Identify which cell holds the provided text, then report its [x, y] central coordinate. 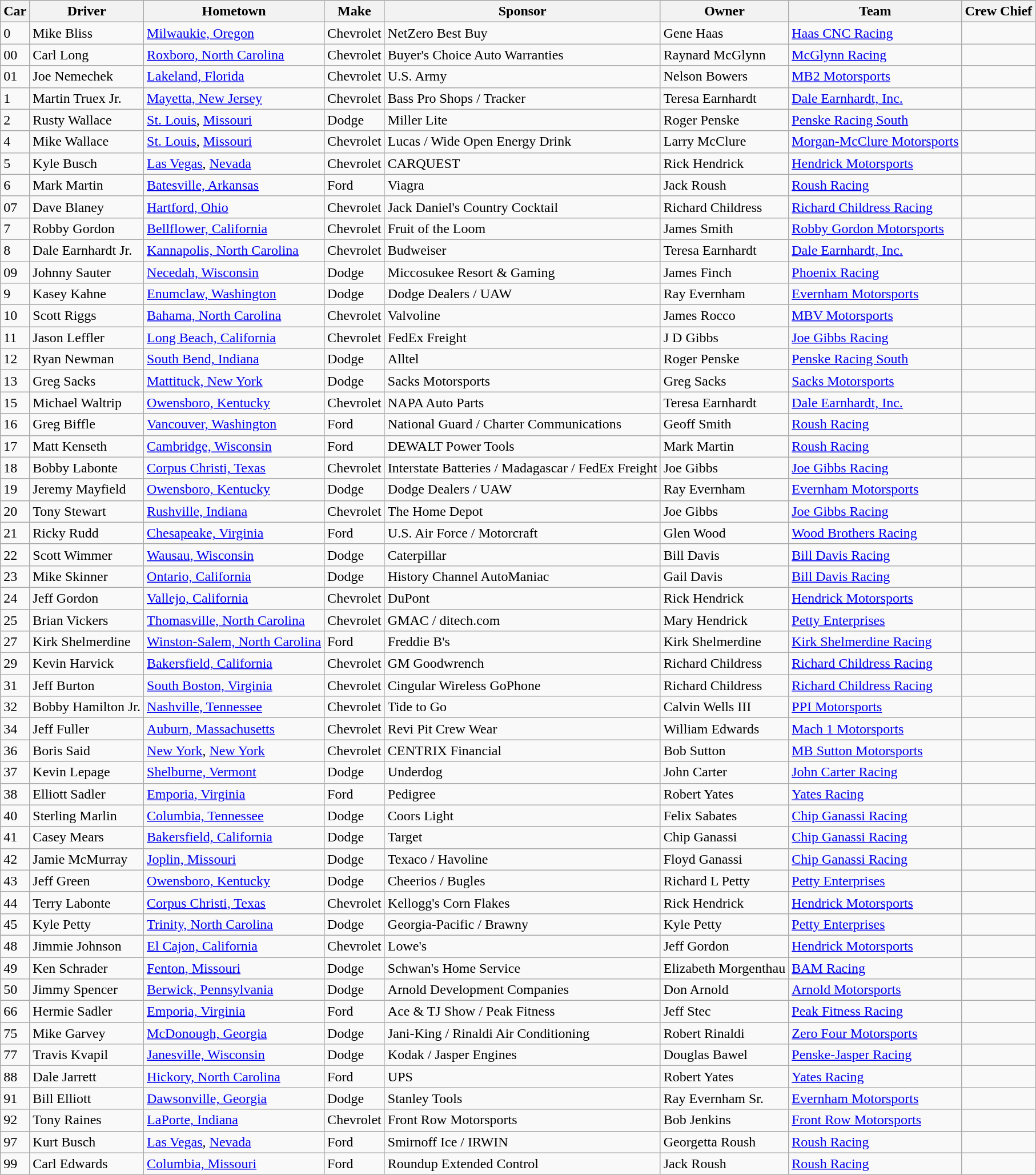
Kellogg's Corn Flakes [522, 903]
Long Beach, California [234, 338]
Don Arnold [724, 990]
12 [15, 359]
Douglas Bawel [724, 1055]
Target [522, 837]
Enumclaw, Washington [234, 294]
Budweiser [522, 250]
Dawsonville, Georgia [234, 1098]
Scott Riggs [87, 316]
Floyd Ganassi [724, 859]
Driver [87, 11]
McDonough, Georgia [234, 1033]
Joe Nemechek [87, 77]
42 [15, 859]
Mike Skinner [87, 576]
88 [15, 1077]
Cambridge, Wisconsin [234, 446]
Mayetta, New Jersey [234, 98]
Car [15, 11]
Viagra [522, 185]
GMAC / ditech.com [522, 620]
James Finch [724, 272]
Rusty Wallace [87, 120]
Winston-Salem, North Carolina [234, 642]
Mattituck, New York [234, 381]
Ken Schrader [87, 968]
Kevin Harvick [87, 664]
Sponsor [522, 11]
Felix Sabates [724, 816]
DEWALT Power Tools [522, 446]
Hickory, North Carolina [234, 1077]
NAPA Auto Parts [522, 403]
Roxboro, North Carolina [234, 55]
Robby Gordon Motorsports [875, 228]
Owner [724, 11]
49 [15, 968]
Fruit of the Loom [522, 228]
0 [15, 33]
Mike Garvey [87, 1033]
Bobby Hamilton Jr. [87, 707]
10 [15, 316]
Bobby Labonte [87, 468]
41 [15, 837]
Robby Gordon [87, 228]
FedEx Freight [522, 338]
Smirnoff Ice / IRWIN [522, 1142]
Lakeland, Florida [234, 77]
Revi Pit Crew Wear [522, 729]
Valvoline [522, 316]
Chip Ganassi [724, 837]
MB Sutton Motorsports [875, 751]
91 [15, 1098]
NetZero Best Buy [522, 33]
09 [15, 272]
Dale Jarrett [87, 1077]
99 [15, 1164]
U.S. Air Force / Motorcraft [522, 533]
MB2 Motorsports [875, 77]
Batesville, Arkansas [234, 185]
40 [15, 816]
Travis Kvapil [87, 1055]
Morgan-McClure Motorsports [875, 142]
38 [15, 794]
Tony Stewart [87, 511]
The Home Depot [522, 511]
Pedigree [522, 794]
Phoenix Racing [875, 272]
Ontario, California [234, 576]
77 [15, 1055]
97 [15, 1142]
Kevin Lepage [87, 772]
9 [15, 294]
Kirk Shelmerdine Racing [875, 642]
Tony Raines [87, 1120]
McGlynn Racing [875, 55]
Cheerios / Bugles [522, 881]
Bahama, North Carolina [234, 316]
23 [15, 576]
CENTRIX Financial [522, 751]
Bellflower, California [234, 228]
Zero Four Motorsports [875, 1033]
00 [15, 55]
Mary Hendrick [724, 620]
Geoff Smith [724, 424]
Team [875, 11]
Hermie Sadler [87, 1012]
Sterling Marlin [87, 816]
4 [15, 142]
Underdog [522, 772]
8 [15, 250]
Kurt Busch [87, 1142]
66 [15, 1012]
75 [15, 1033]
Bob Jenkins [724, 1120]
Jeff Burton [87, 685]
Chesapeake, Virginia [234, 533]
Wood Brothers Racing [875, 533]
Carl Edwards [87, 1164]
16 [15, 424]
Bob Sutton [724, 751]
Haas CNC Racing [875, 33]
Jimmie Johnson [87, 946]
Carl Long [87, 55]
Bill Davis [724, 555]
07 [15, 207]
Johnny Sauter [87, 272]
U.S. Army [522, 77]
South Bend, Indiana [234, 359]
Interstate Batteries / Madagascar / FedEx Freight [522, 468]
Crew Chief [998, 11]
Richard L Petty [724, 881]
GM Goodwrench [522, 664]
Jason Leffler [87, 338]
Arnold Motorsports [875, 990]
Fenton, Missouri [234, 968]
Coors Light [522, 816]
5 [15, 163]
Georgetta Roush [724, 1142]
Vallejo, California [234, 598]
11 [15, 338]
Robert Rinaldi [724, 1033]
25 [15, 620]
Calvin Wells III [724, 707]
J D Gibbs [724, 338]
Jimmy Spencer [87, 990]
Nelson Bowers [724, 77]
19 [15, 490]
34 [15, 729]
South Boston, Virginia [234, 685]
Ace & TJ Show / Peak Fitness [522, 1012]
Jamie McMurray [87, 859]
National Guard / Charter Communications [522, 424]
Wausau, Wisconsin [234, 555]
Kyle Busch [87, 163]
Buyer's Choice Auto Warranties [522, 55]
Nashville, Tennessee [234, 707]
Gail Davis [724, 576]
Peak Fitness Racing [875, 1012]
2 [15, 120]
21 [15, 533]
Hometown [234, 11]
Alltel [522, 359]
Arnold Development Companies [522, 990]
6 [15, 185]
18 [15, 468]
El Cajon, California [234, 946]
Georgia-Pacific / Brawny [522, 924]
New York, New York [234, 751]
92 [15, 1120]
01 [15, 77]
MBV Motorsports [875, 316]
Kasey Kahne [87, 294]
Gene Haas [724, 33]
Jani-King / Rinaldi Air Conditioning [522, 1033]
Raynard McGlynn [724, 55]
Stanley Tools [522, 1098]
Jeff Stec [724, 1012]
Mike Wallace [87, 142]
Ryan Newman [87, 359]
Lucas / Wide Open Energy Drink [522, 142]
Elizabeth Morgenthau [724, 968]
Elliott Sadler [87, 794]
Roundup Extended Control [522, 1164]
Columbia, Tennessee [234, 816]
Rushville, Indiana [234, 511]
27 [15, 642]
Jeremy Mayfield [87, 490]
Kannapolis, North Carolina [234, 250]
Brian Vickers [87, 620]
CARQUEST [522, 163]
Mach 1 Motorsports [875, 729]
43 [15, 881]
Matt Kenseth [87, 446]
Milwaukie, Oregon [234, 33]
UPS [522, 1077]
Kodak / Jasper Engines [522, 1055]
36 [15, 751]
Necedah, Wisconsin [234, 272]
James Rocco [724, 316]
Texaco / Havoline [522, 859]
Cingular Wireless GoPhone [522, 685]
20 [15, 511]
Make [355, 11]
Scott Wimmer [87, 555]
48 [15, 946]
1 [15, 98]
22 [15, 555]
Berwick, Pennsylvania [234, 990]
DuPont [522, 598]
Larry McClure [724, 142]
Ricky Rudd [87, 533]
Greg Biffle [87, 424]
37 [15, 772]
BAM Racing [875, 968]
Jeff Green [87, 881]
Hartford, Ohio [234, 207]
William Edwards [724, 729]
Glen Wood [724, 533]
Michael Waltrip [87, 403]
Jeff Fuller [87, 729]
45 [15, 924]
Trinity, North Carolina [234, 924]
Auburn, Massachusetts [234, 729]
PPI Motorsports [875, 707]
31 [15, 685]
Janesville, Wisconsin [234, 1055]
Tide to Go [522, 707]
44 [15, 903]
32 [15, 707]
Thomasville, North Carolina [234, 620]
Miller Lite [522, 120]
17 [15, 446]
Martin Truex Jr. [87, 98]
Caterpillar [522, 555]
John Carter Racing [875, 772]
Miccosukee Resort & Gaming [522, 272]
Terry Labonte [87, 903]
Shelburne, Vermont [234, 772]
13 [15, 381]
Bass Pro Shops / Tracker [522, 98]
Joplin, Missouri [234, 859]
29 [15, 664]
Boris Said [87, 751]
Lowe's [522, 946]
Columbia, Missouri [234, 1164]
Jack Daniel's Country Cocktail [522, 207]
50 [15, 990]
James Smith [724, 228]
Dave Blaney [87, 207]
7 [15, 228]
Penske-Jasper Racing [875, 1055]
15 [15, 403]
Vancouver, Washington [234, 424]
Mike Bliss [87, 33]
History Channel AutoManiac [522, 576]
Bill Elliott [87, 1098]
Casey Mears [87, 837]
Freddie B's [522, 642]
John Carter [724, 772]
Ray Evernham Sr. [724, 1098]
LaPorte, Indiana [234, 1120]
24 [15, 598]
Schwan's Home Service [522, 968]
Dale Earnhardt Jr. [87, 250]
